Identify which cell holds the provided text, then report its [x, y] central coordinate. 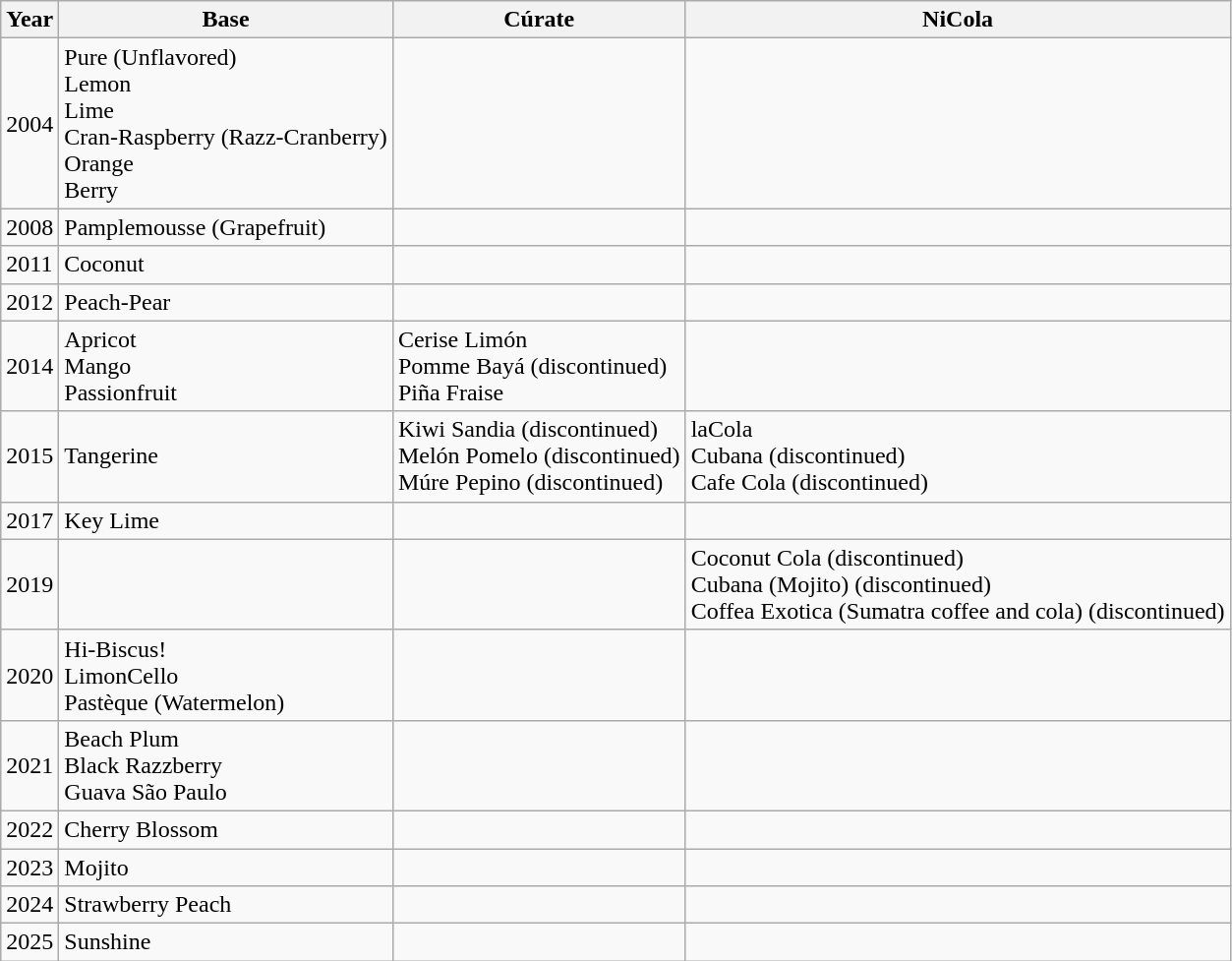
Year [29, 20]
Hi-Biscus!LimonCelloPastèque (Watermelon) [226, 675]
laColaCubana (discontinued)Cafe Cola (discontinued) [958, 456]
ApricotMangoPassionfruit [226, 366]
Beach PlumBlack RazzberryGuava São Paulo [226, 765]
2021 [29, 765]
2020 [29, 675]
Base [226, 20]
Cerise LimónPomme Bayá (discontinued)Piña Fraise [539, 366]
Pamplemousse (Grapefruit) [226, 227]
2023 [29, 867]
Peach-Pear [226, 302]
Strawberry Peach [226, 905]
2014 [29, 366]
2022 [29, 829]
2024 [29, 905]
2025 [29, 942]
2012 [29, 302]
Coconut Cola (discontinued)Cubana (Mojito) (discontinued)Coffea Exotica (Sumatra coffee and cola) (discontinued) [958, 584]
Cherry Blossom [226, 829]
Sunshine [226, 942]
2004 [29, 124]
Coconut [226, 265]
Pure (Unflavored)LemonLimeCran-Raspberry (Razz-Cranberry)OrangeBerry [226, 124]
2015 [29, 456]
2011 [29, 265]
Tangerine [226, 456]
NiCola [958, 20]
Cúrate [539, 20]
2008 [29, 227]
Mojito [226, 867]
2019 [29, 584]
Kiwi Sandia (discontinued)Melón Pomelo (discontinued)Múre Pepino (discontinued) [539, 456]
Key Lime [226, 520]
2017 [29, 520]
